Search for the cell housing the specified text and yield its [x, y] center coordinate. 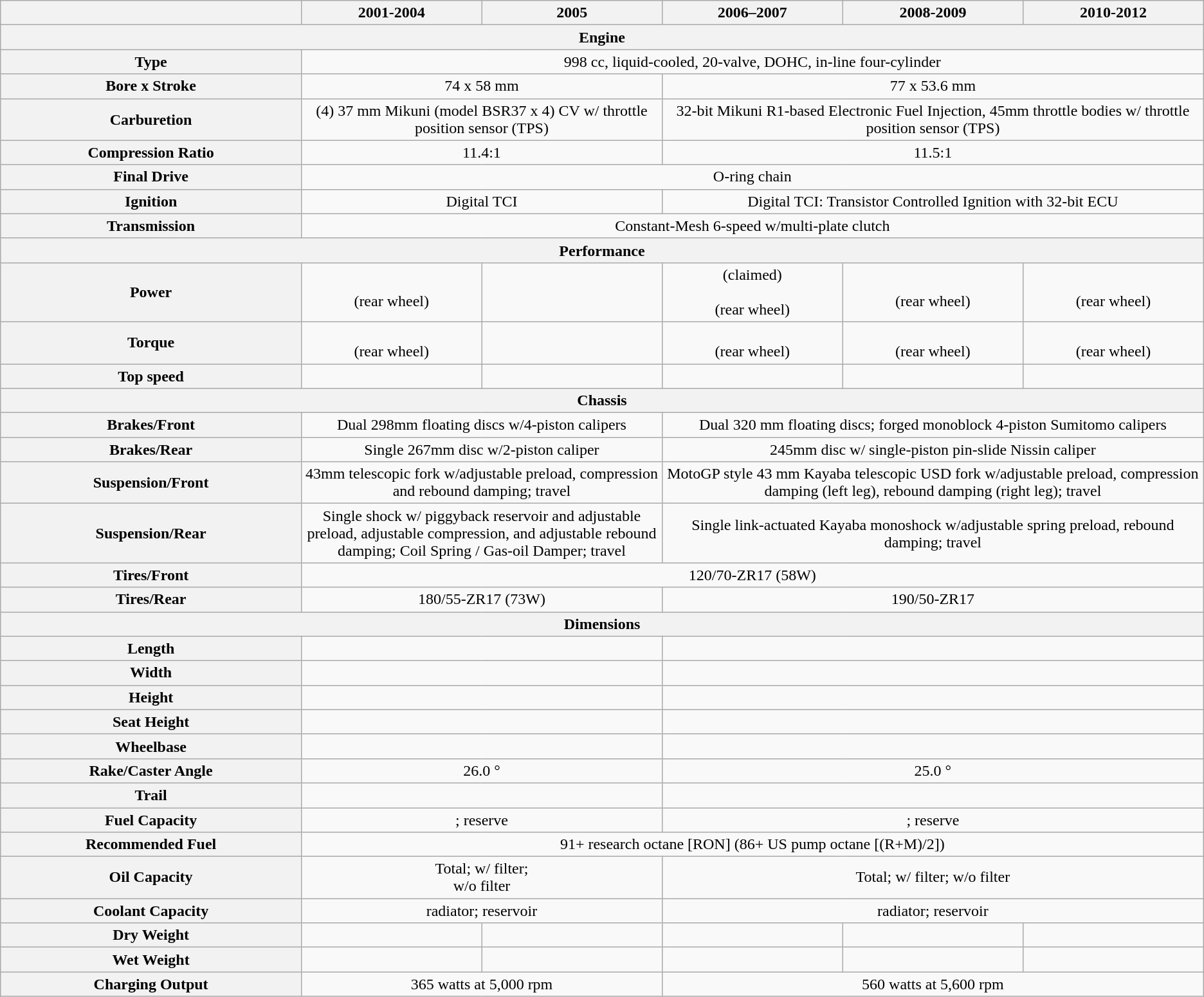
245mm disc w/ single-piston pin-slide Nissin caliper [933, 450]
Final Drive [151, 177]
Single link-actuated Kayaba monoshock w/adjustable spring preload, rebound damping; travel [933, 533]
Brakes/Rear [151, 450]
Charging Output [151, 984]
2006–2007 [752, 13]
32-bit Mikuni R1-based Electronic Fuel Injection, 45mm throttle bodies w/ throttle position sensor (TPS) [933, 120]
2001-2004 [391, 13]
Suspension/Front [151, 482]
Recommended Fuel [151, 845]
120/70-ZR17 (58W) [752, 575]
Chassis [602, 401]
Ignition [151, 201]
(4) 37 mm Mikuni (model BSR37 x 4) CV w/ throttle position sensor (TPS) [481, 120]
(claimed)(rear wheel) [752, 292]
91+ research octane [RON] (86+ US pump octane [(R+M)/2]) [752, 845]
Torque [151, 342]
Suspension/Rear [151, 533]
11.4:1 [481, 152]
77 x 53.6 mm [933, 86]
Tires/Front [151, 575]
Dual 320 mm floating discs; forged monoblock 4-piston Sumitomo calipers [933, 425]
Coolant Capacity [151, 911]
Trail [151, 795]
Digital TCI: Transistor Controlled Ignition with 32-bit ECU [933, 201]
Engine [602, 37]
Seat Height [151, 722]
O-ring chain [752, 177]
Oil Capacity [151, 877]
Type [151, 62]
74 x 58 mm [481, 86]
11.5:1 [933, 152]
Wheelbase [151, 746]
Tires/Rear [151, 599]
25.0 ° [933, 771]
Height [151, 697]
Bore x Stroke [151, 86]
190/50-ZR17 [933, 599]
Digital TCI [481, 201]
998 cc, liquid-cooled, 20-valve, DOHC, in-line four-cylinder [752, 62]
Carburetion [151, 120]
Power [151, 292]
Dual 298mm floating discs w/4-piston calipers [481, 425]
MotoGP style 43 mm Kayaba telescopic USD fork w/adjustable preload, compression damping (left leg), rebound damping (right leg); travel [933, 482]
Dimensions [602, 624]
Performance [602, 250]
Transmission [151, 226]
2010-2012 [1114, 13]
Wet Weight [151, 960]
Constant-Mesh 6-speed w/multi-plate clutch [752, 226]
26.0 ° [481, 771]
560 watts at 5,600 rpm [933, 984]
Rake/Caster Angle [151, 771]
43mm telescopic fork w/adjustable preload, compression and rebound damping; travel [481, 482]
365 watts at 5,000 rpm [481, 984]
180/55-ZR17 (73W) [481, 599]
2005 [572, 13]
Dry Weight [151, 935]
Compression Ratio [151, 152]
Single 267mm disc w/2-piston caliper [481, 450]
Length [151, 648]
Fuel Capacity [151, 820]
Width [151, 673]
Top speed [151, 376]
Brakes/Front [151, 425]
2008-2009 [933, 13]
